Provide the [X, Y] coordinate of the cell's center where the given text is located.  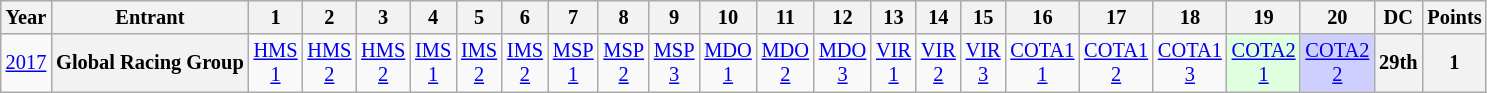
COTA12 [1116, 63]
VIR2 [938, 63]
DC [1398, 17]
9 [674, 17]
Year [26, 17]
7 [573, 17]
5 [479, 17]
19 [1264, 17]
COTA13 [1190, 63]
4 [433, 17]
MSP2 [623, 63]
COTA11 [1043, 63]
15 [984, 17]
VIR3 [984, 63]
Global Racing Group [150, 63]
COTA21 [1264, 63]
14 [938, 17]
16 [1043, 17]
COTA22 [1337, 63]
8 [623, 17]
10 [728, 17]
13 [894, 17]
IMS1 [433, 63]
17 [1116, 17]
MDO2 [786, 63]
2 [329, 17]
Entrant [150, 17]
29th [1398, 63]
Points [1454, 17]
MDO1 [728, 63]
11 [786, 17]
18 [1190, 17]
20 [1337, 17]
3 [383, 17]
12 [842, 17]
VIR1 [894, 63]
MSP3 [674, 63]
6 [525, 17]
HMS1 [276, 63]
MDO3 [842, 63]
2017 [26, 63]
MSP1 [573, 63]
